Extract the [x, y] coordinate from the center of the cell holding the provided text.  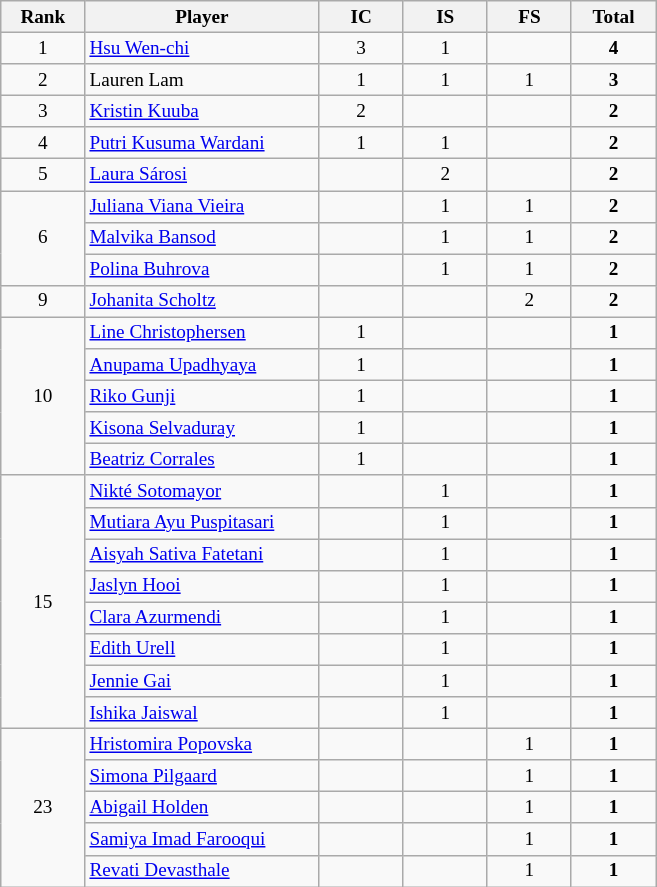
Malvika Bansod [202, 238]
23 [43, 807]
Hsu Wen-chi [202, 48]
Anupama Upadhyaya [202, 365]
IC [361, 17]
Edith Urell [202, 649]
Lauren Lam [202, 80]
Nikté Sotomayor [202, 491]
Putri Kusuma Wardani [202, 143]
Polina Buhrova [202, 270]
Mutiara Ayu Puspitasari [202, 523]
Laura Sárosi [202, 175]
Beatriz Corrales [202, 460]
Clara Azurmendi [202, 618]
Abigail Holden [202, 808]
10 [43, 396]
Line Christophersen [202, 333]
Jaslyn Hooi [202, 586]
15 [43, 602]
Johanita Scholtz [202, 301]
Total [613, 17]
Rank [43, 17]
Ishika Jaiswal [202, 713]
Revati Devasthale [202, 871]
Jennie Gai [202, 681]
Hristomira Popovska [202, 744]
Kristin Kuuba [202, 111]
Simona Pilgaard [202, 776]
6 [43, 238]
FS [529, 17]
Kisona Selvaduray [202, 428]
IS [445, 17]
Samiya Imad Farooqui [202, 839]
Player [202, 17]
Juliana Viana Vieira [202, 206]
Aisyah Sativa Fatetani [202, 554]
Riko Gunji [202, 396]
5 [43, 175]
9 [43, 301]
